Return the [x, y] coordinate for the center point of the cell that contains the specified text.  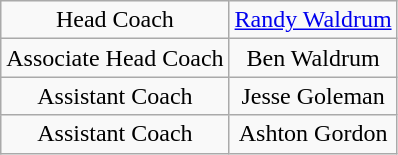
Ben Waldrum [313, 58]
Head Coach [115, 20]
Associate Head Coach [115, 58]
Ashton Gordon [313, 134]
Jesse Goleman [313, 96]
Randy Waldrum [313, 20]
